From the cell containing the given text, extract its center point as (x, y) coordinate. 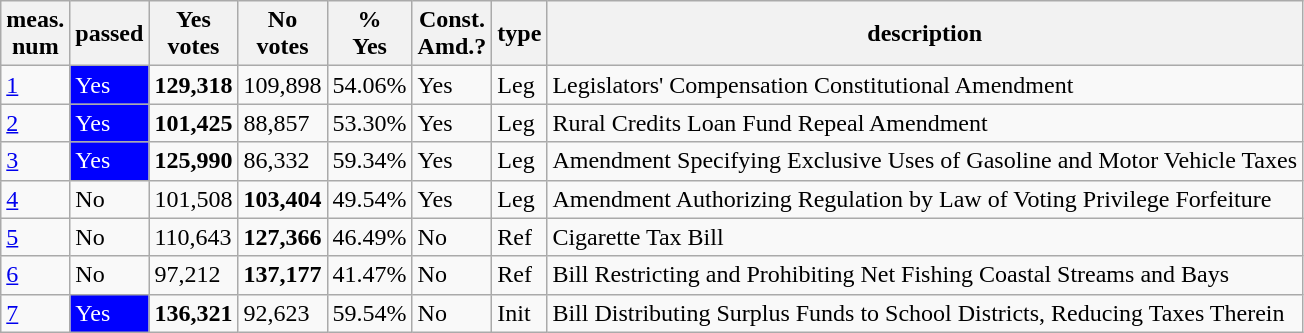
6 (36, 275)
2 (36, 123)
Bill Restricting and Prohibiting Net Fishing Coastal Streams and Bays (925, 275)
Rural Credits Loan Fund Repeal Amendment (925, 123)
7 (36, 313)
Amendment Specifying Exclusive Uses of Gasoline and Motor Vehicle Taxes (925, 161)
59.54% (370, 313)
%Yes (370, 34)
88,857 (282, 123)
3 (36, 161)
4 (36, 199)
49.54% (370, 199)
137,177 (282, 275)
101,425 (194, 123)
127,366 (282, 237)
46.49% (370, 237)
54.06% (370, 85)
Yesvotes (194, 34)
59.34% (370, 161)
description (925, 34)
Cigarette Tax Bill (925, 237)
Novotes (282, 34)
meas.num (36, 34)
125,990 (194, 161)
5 (36, 237)
Const.Amd.? (452, 34)
passed (110, 34)
136,321 (194, 313)
110,643 (194, 237)
Legislators' Compensation Constitutional Amendment (925, 85)
109,898 (282, 85)
103,404 (282, 199)
Bill Distributing Surplus Funds to School Districts, Reducing Taxes Therein (925, 313)
129,318 (194, 85)
92,623 (282, 313)
97,212 (194, 275)
type (520, 34)
Amendment Authorizing Regulation by Law of Voting Privilege Forfeiture (925, 199)
53.30% (370, 123)
Init (520, 313)
1 (36, 85)
86,332 (282, 161)
101,508 (194, 199)
41.47% (370, 275)
